Provide the [x, y] coordinate of the cell's center where the given text is located.  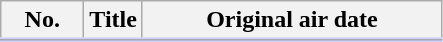
Original air date [292, 21]
Title [114, 21]
No. [42, 21]
